Scan for the cell matching the given text and deliver its [X, Y] coordinate at center. 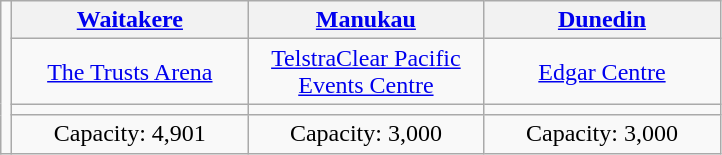
Waitakere [130, 20]
Dunedin [602, 20]
The Trusts Arena [130, 72]
TelstraClear Pacific Events Centre [366, 72]
Edgar Centre [602, 72]
Manukau [366, 20]
Capacity: 4,901 [130, 134]
